Return (x, y) of the center of cell containing provided text 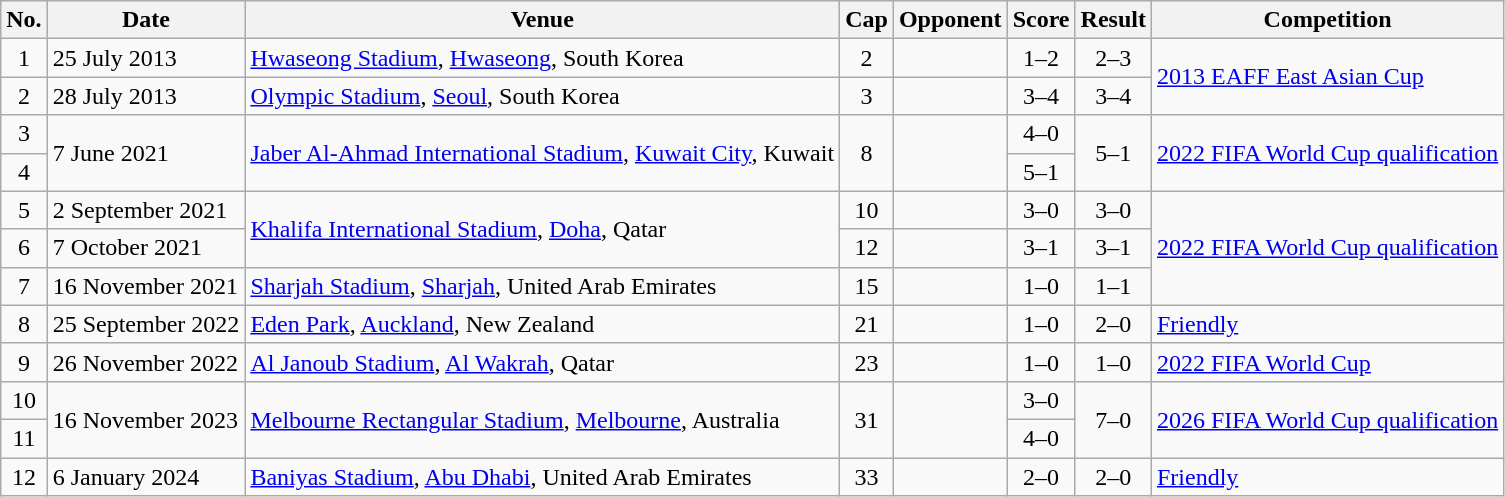
7–0 (1113, 419)
Cap (867, 20)
16 November 2023 (146, 419)
No. (24, 20)
31 (867, 419)
7 October 2021 (146, 248)
Baniyas Stadium, Abu Dhabi, United Arab Emirates (542, 477)
21 (867, 324)
25 July 2013 (146, 58)
Jaber Al-Ahmad International Stadium, Kuwait City, Kuwait (542, 153)
Opponent (950, 20)
2013 EAFF East Asian Cup (1327, 77)
16 November 2021 (146, 286)
Score (1041, 20)
Al Janoub Stadium, Al Wakrah, Qatar (542, 362)
6 January 2024 (146, 477)
25 September 2022 (146, 324)
Result (1113, 20)
Venue (542, 20)
7 June 2021 (146, 153)
2022 FIFA World Cup (1327, 362)
7 (24, 286)
2–3 (1113, 58)
Competition (1327, 20)
1 (24, 58)
1–1 (1113, 286)
1–2 (1041, 58)
Hwaseong Stadium, Hwaseong, South Korea (542, 58)
23 (867, 362)
28 July 2013 (146, 96)
Melbourne Rectangular Stadium, Melbourne, Australia (542, 419)
4 (24, 172)
33 (867, 477)
5 (24, 210)
6 (24, 248)
2026 FIFA World Cup qualification (1327, 419)
2 September 2021 (146, 210)
11 (24, 438)
Sharjah Stadium, Sharjah, United Arab Emirates (542, 286)
Date (146, 20)
15 (867, 286)
9 (24, 362)
Khalifa International Stadium, Doha, Qatar (542, 229)
26 November 2022 (146, 362)
Eden Park, Auckland, New Zealand (542, 324)
Olympic Stadium, Seoul, South Korea (542, 96)
